Return (X, Y) of the center of cell containing provided text 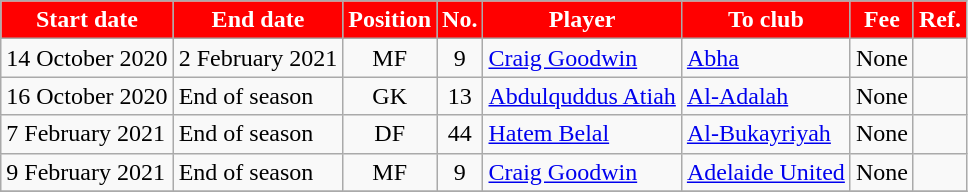
14 October 2020 (87, 58)
Ref. (940, 20)
Start date (87, 20)
2 February 2021 (258, 58)
Adelaide United (766, 172)
13 (460, 96)
9 February 2021 (87, 172)
End date (258, 20)
Player (582, 20)
Al-Adalah (766, 96)
Fee (882, 20)
Hatem Belal (582, 134)
GK (390, 96)
DF (390, 134)
7 February 2021 (87, 134)
16 October 2020 (87, 96)
44 (460, 134)
No. (460, 20)
Al-Bukayriyah (766, 134)
Position (390, 20)
To club (766, 20)
Abha (766, 58)
Abdulquddus Atiah (582, 96)
